Return the (x, y) coordinate for the center point of the cell that contains the specified text.  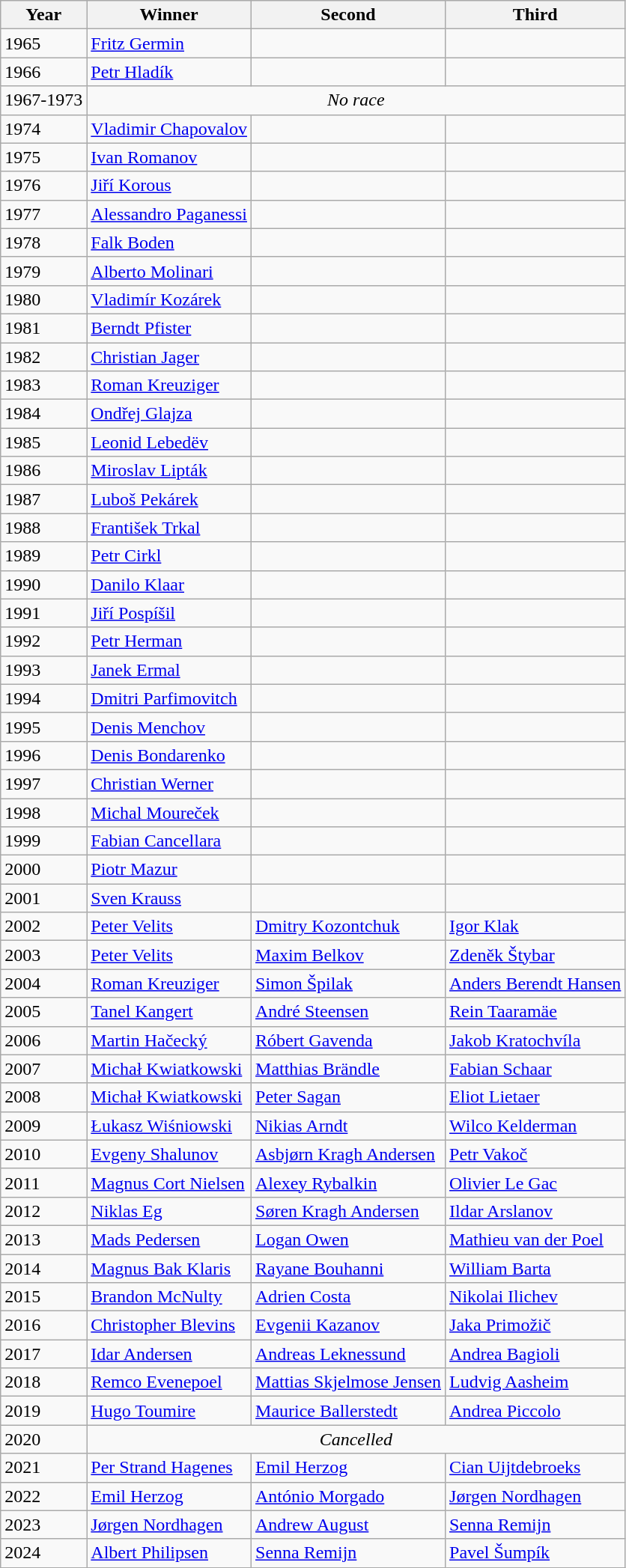
Fritz Germin (169, 43)
2005 (43, 1012)
Winner (169, 15)
1987 (43, 499)
2016 (43, 1326)
Tanel Kangert (169, 1012)
Fabian Schaar (535, 1069)
2003 (43, 955)
Eliot Lietaer (535, 1097)
1966 (43, 72)
Petr Cirkl (169, 556)
1983 (43, 385)
Andrea Piccolo (535, 1411)
Ildar Arslanov (535, 1211)
Vladimír Kozárek (169, 299)
Year (43, 15)
2001 (43, 898)
Ondřej Glajza (169, 414)
Martin Hačecký (169, 1040)
2015 (43, 1297)
Ludvig Aasheim (535, 1382)
No race (356, 100)
Magnus Cort Nielsen (169, 1183)
Olivier Le Gac (535, 1183)
Rein Taaramäe (535, 1012)
1998 (43, 812)
2017 (43, 1354)
Third (535, 15)
Nikolai Ilichev (535, 1297)
1994 (43, 698)
Second (349, 15)
2012 (43, 1211)
Mathieu van der Poel (535, 1239)
1978 (43, 242)
Per Strand Hagenes (169, 1468)
1990 (43, 585)
Róbert Gavenda (349, 1040)
2011 (43, 1183)
Dmitry Kozontchuk (349, 927)
Leonid Lebedëv (169, 442)
1967-1973 (43, 100)
2000 (43, 870)
Christian Jager (169, 357)
Niklas Eg (169, 1211)
1996 (43, 755)
Zdeněk Štybar (535, 955)
Hugo Toumire (169, 1411)
André Steensen (349, 1012)
Logan Owen (349, 1239)
Wilco Kelderman (535, 1126)
Remco Evenepoel (169, 1382)
Fabian Cancellara (169, 841)
William Barta (535, 1269)
Denis Bondarenko (169, 755)
Jiří Korous (169, 186)
1997 (43, 784)
Luboš Pekárek (169, 499)
Albert Philipsen (169, 1553)
2023 (43, 1525)
2024 (43, 1553)
Matthias Brändle (349, 1069)
Evgeny Shalunov (169, 1154)
Asbjørn Kragh Andersen (349, 1154)
Jaka Primožič (535, 1326)
Rayane Bouhanni (349, 1269)
1991 (43, 613)
1992 (43, 641)
Alberto Molinari (169, 271)
Idar Andersen (169, 1354)
1982 (43, 357)
Dmitri Parfimovitch (169, 698)
Petr Vakoč (535, 1154)
1975 (43, 157)
António Morgado (349, 1496)
Alessandro Paganessi (169, 214)
Brandon McNulty (169, 1297)
Janek Ermal (169, 670)
2008 (43, 1097)
Christopher Blevins (169, 1326)
Nikias Arndt (349, 1126)
1981 (43, 328)
Søren Kragh Andersen (349, 1211)
Mads Pedersen (169, 1239)
2022 (43, 1496)
Piotr Mazur (169, 870)
1999 (43, 841)
Ivan Romanov (169, 157)
František Trkal (169, 528)
Andrea Bagioli (535, 1354)
1993 (43, 670)
Cancelled (356, 1439)
Miroslav Lipták (169, 471)
Anders Berendt Hansen (535, 983)
2021 (43, 1468)
Christian Werner (169, 784)
Maurice Ballerstedt (349, 1411)
1989 (43, 556)
Cian Uijtdebroeks (535, 1468)
1986 (43, 471)
Peter Sagan (349, 1097)
Andreas Leknessund (349, 1354)
2007 (43, 1069)
Mattias Skjelmose Jensen (349, 1382)
Danilo Klaar (169, 585)
Maxim Belkov (349, 955)
2018 (43, 1382)
1976 (43, 186)
Jiří Pospíšil (169, 613)
2006 (43, 1040)
Michal Moureček (169, 812)
Denis Menchov (169, 727)
1984 (43, 414)
Igor Klak (535, 927)
Berndt Pfister (169, 328)
Jakob Kratochvíla (535, 1040)
Łukasz Wiśniowski (169, 1126)
2020 (43, 1439)
1995 (43, 727)
Alexey Rybalkin (349, 1183)
Sven Krauss (169, 898)
Vladimir Chapovalov (169, 129)
Evgenii Kazanov (349, 1326)
Petr Hladík (169, 72)
1979 (43, 271)
1974 (43, 129)
1985 (43, 442)
2002 (43, 927)
2010 (43, 1154)
1988 (43, 528)
2014 (43, 1269)
2019 (43, 1411)
2004 (43, 983)
2013 (43, 1239)
Andrew August (349, 1525)
Petr Herman (169, 641)
1980 (43, 299)
Falk Boden (169, 242)
Pavel Šumpík (535, 1553)
Adrien Costa (349, 1297)
Simon Špilak (349, 983)
2009 (43, 1126)
1977 (43, 214)
1965 (43, 43)
Magnus Bak Klaris (169, 1269)
